Detect which cell encompasses the target text, then output its [X, Y] center coordinate. 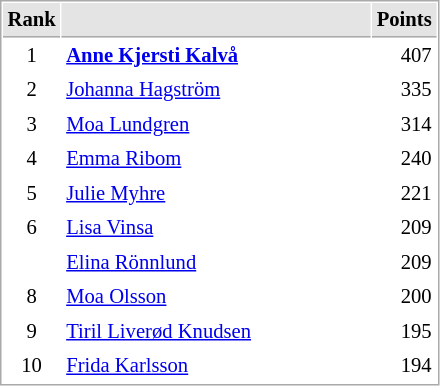
195 [404, 332]
221 [404, 194]
407 [404, 56]
Julie Myhre [216, 194]
Points [404, 20]
194 [404, 366]
1 [32, 56]
Tiril Liverød Knudsen [216, 332]
8 [32, 296]
Moa Olsson [216, 296]
10 [32, 366]
4 [32, 158]
Emma Ribom [216, 158]
240 [404, 158]
2 [32, 90]
Moa Lundgren [216, 124]
6 [32, 228]
200 [404, 296]
Rank [32, 20]
9 [32, 332]
335 [404, 90]
Elina Rönnlund [216, 262]
Anne Kjersti Kalvå [216, 56]
Lisa Vinsa [216, 228]
3 [32, 124]
5 [32, 194]
Johanna Hagström [216, 90]
Frida Karlsson [216, 366]
314 [404, 124]
